From the cell containing the given text, extract its center point as [X, Y] coordinate. 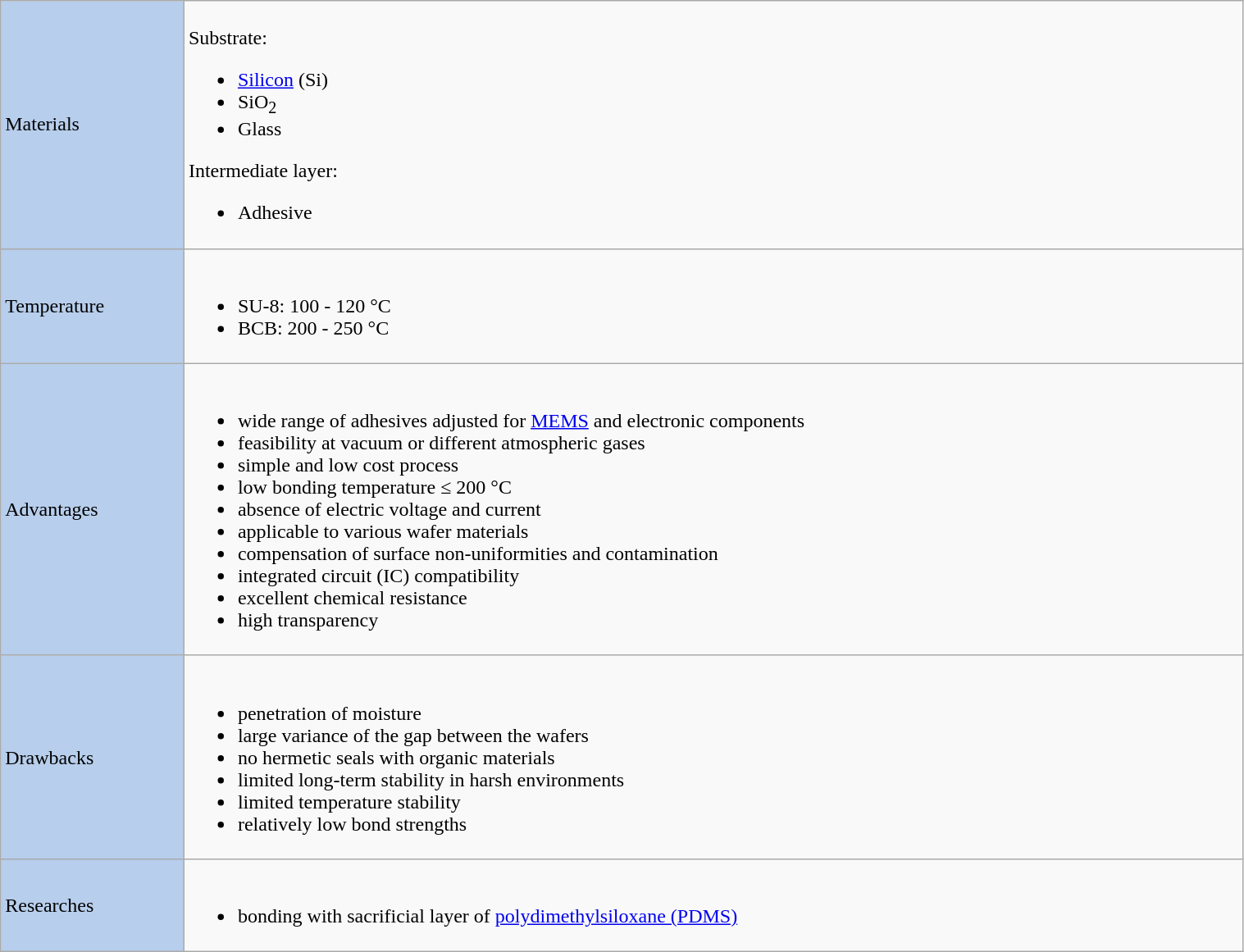
Temperature [93, 306]
Advantages [93, 509]
Researches [93, 905]
Substrate:Silicon (Si)SiO2GlassIntermediate layer:Adhesive [713, 125]
Drawbacks [93, 757]
SU-8: 100 - 120 °CBCB: 200 - 250 °C [713, 306]
bonding with sacrificial layer of polydimethylsiloxane (PDMS) [713, 905]
Materials [93, 125]
